Identify which cell holds the provided text, then report its [X, Y] central coordinate. 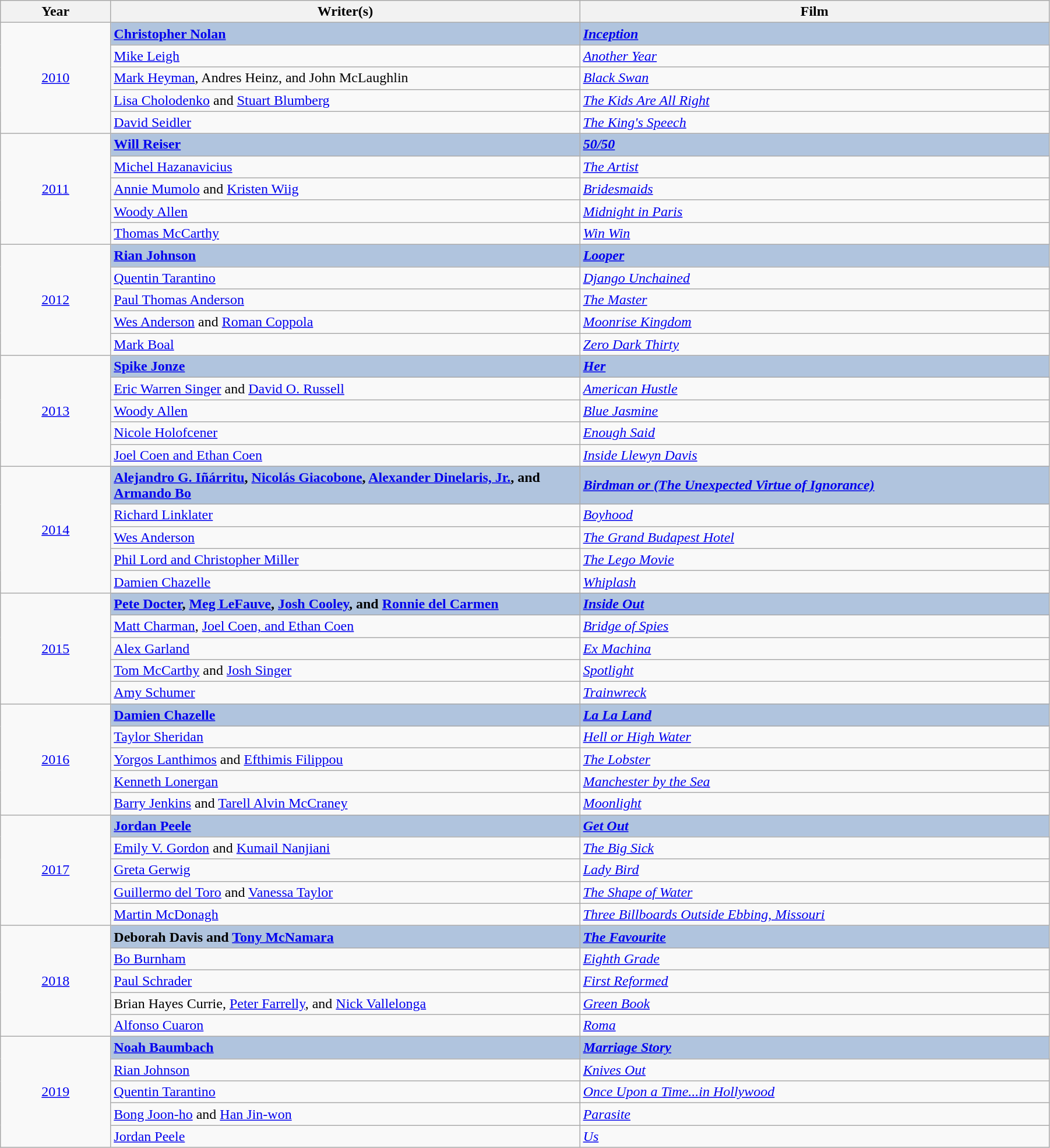
Emily V. Gordon and Kumail Nanjiani [345, 848]
Richard Linklater [345, 515]
Blue Jasmine [815, 411]
Mike Leigh [345, 56]
Boyhood [815, 515]
Lady Bird [815, 870]
Black Swan [815, 78]
First Reformed [815, 981]
Knives Out [815, 1070]
Three Billboards Outside Ebbing, Missouri [815, 914]
Alex Garland [345, 649]
The Shape of Water [815, 892]
Barry Jenkins and Tarell Alvin McCraney [345, 804]
Spike Jonze [345, 367]
Us [815, 1136]
Wes Anderson and Roman Coppola [345, 322]
Marriage Story [815, 1048]
2010 [56, 78]
Inside Llewyn Davis [815, 455]
Inception [815, 34]
The Kids Are All Right [815, 100]
2011 [56, 189]
Moonrise Kingdom [815, 322]
2019 [56, 1092]
Michel Hazanavicius [345, 167]
Parasite [815, 1114]
2014 [56, 529]
Hell or High Water [815, 737]
Annie Mumolo and Kristen Wiig [345, 189]
Alfonso Cuaron [345, 1026]
Brian Hayes Currie, Peter Farrelly, and Nick Vallelonga [345, 1003]
Paul Schrader [345, 981]
Spotlight [815, 671]
Wes Anderson [345, 537]
Christopher Nolan [345, 34]
Martin McDonagh [345, 914]
2013 [56, 411]
Guillermo del Toro and Vanessa Taylor [345, 892]
Her [815, 367]
Pete Docter, Meg LeFauve, Josh Cooley, and Ronnie del Carmen [345, 604]
Paul Thomas Anderson [345, 300]
The Big Sick [815, 848]
Eighth Grade [815, 959]
The Lobster [815, 759]
Manchester by the Sea [815, 781]
Greta Gerwig [345, 870]
Joel Coen and Ethan Coen [345, 455]
Enough Said [815, 433]
2012 [56, 300]
Phil Lord and Christopher Miller [345, 559]
The Artist [815, 167]
Mark Boal [345, 344]
Bridge of Spies [815, 626]
50/50 [815, 145]
Once Upon a Time...in Hollywood [815, 1092]
Tom McCarthy and Josh Singer [345, 671]
La La Land [815, 715]
The Favourite [815, 936]
Matt Charman, Joel Coen, and Ethan Coen [345, 626]
Django Unchained [815, 278]
The Grand Budapest Hotel [815, 537]
Zero Dark Thirty [815, 344]
Thomas McCarthy [345, 233]
Lisa Cholodenko and Stuart Blumberg [345, 100]
Inside Out [815, 604]
Taylor Sheridan [345, 737]
Mark Heyman, Andres Heinz, and John McLaughlin [345, 78]
Amy Schumer [345, 693]
Trainwreck [815, 693]
The King's Speech [815, 122]
Looper [815, 255]
Green Book [815, 1003]
Bo Burnham [345, 959]
Alejandro G. Iñárritu, Nicolás Giacobone, Alexander Dinelaris, Jr., and Armando Bo [345, 485]
American Hustle [815, 389]
Nicole Holofcener [345, 433]
Bridesmaids [815, 189]
Another Year [815, 56]
2018 [56, 981]
Birdman or (The Unexpected Virtue of Ignorance) [815, 485]
Writer(s) [345, 12]
2016 [56, 759]
Deborah Davis and Tony McNamara [345, 936]
The Master [815, 300]
Whiplash [815, 582]
Noah Baumbach [345, 1048]
Eric Warren Singer and David O. Russell [345, 389]
The Lego Movie [815, 559]
2017 [56, 870]
Bong Joon-ho and Han Jin-won [345, 1114]
Year [56, 12]
Film [815, 12]
Midnight in Paris [815, 211]
Will Reiser [345, 145]
Yorgos Lanthimos and Efthimis Filippou [345, 759]
Win Win [815, 233]
Kenneth Lonergan [345, 781]
David Seidler [345, 122]
Roma [815, 1026]
Get Out [815, 826]
Moonlight [815, 804]
2015 [56, 648]
Ex Machina [815, 649]
